Provide the [x, y] coordinate of the cell's center where the given text is located.  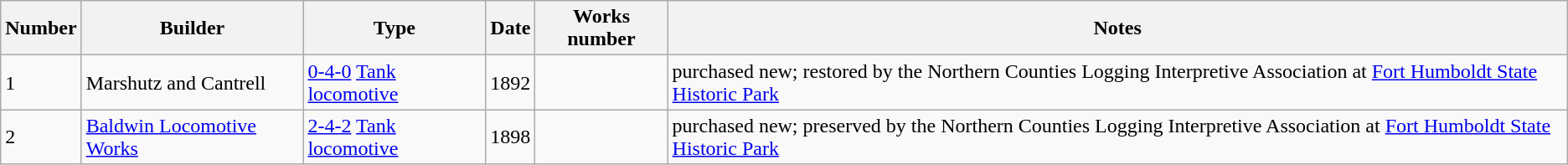
2 [41, 137]
1 [41, 82]
Baldwin Locomotive Works [193, 137]
1898 [511, 137]
purchased new; restored by the Northern Counties Logging Interpretive Association at Fort Humboldt State Historic Park [1117, 82]
Works number [601, 28]
Number [41, 28]
Marshutz and Cantrell [193, 82]
0-4-0 Tank locomotive [395, 82]
2-4-2 Tank locomotive [395, 137]
Notes [1117, 28]
Builder [193, 28]
purchased new; preserved by the Northern Counties Logging Interpretive Association at Fort Humboldt State Historic Park [1117, 137]
Type [395, 28]
1892 [511, 82]
Date [511, 28]
